Provide the [x, y] coordinate of the cell's center where the given text is located.  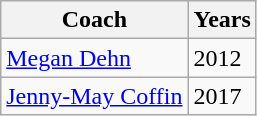
Jenny-May Coffin [94, 96]
Coach [94, 20]
2012 [222, 58]
Years [222, 20]
Megan Dehn [94, 58]
2017 [222, 96]
